Output the (x, y) coordinate of the center of the cell containing the given text.  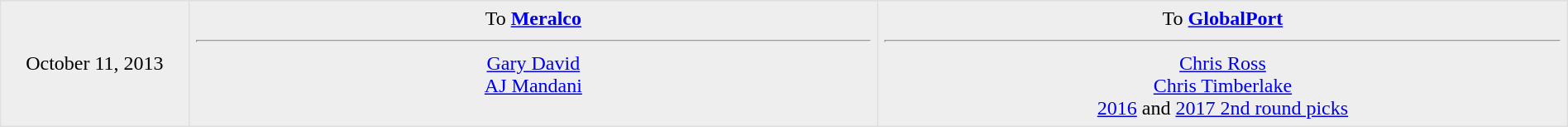
To MeralcoGary David AJ Mandani (533, 64)
October 11, 2013 (94, 64)
To GlobalPortChris Ross Chris Timberlake 2016 and 2017 2nd round picks (1223, 64)
